Search for the cell housing the specified text and yield its [X, Y] center coordinate. 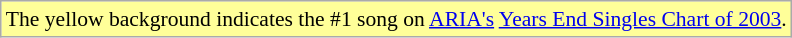
The yellow background indicates the #1 song on ARIA's Years End Singles Chart of 2003. [396, 19]
